From the cell containing the given text, extract its center point as [X, Y] coordinate. 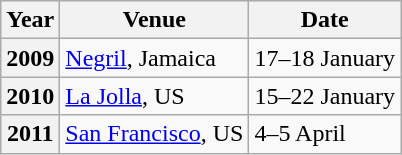
Negril, Jamaica [154, 58]
2010 [30, 96]
Venue [154, 20]
2011 [30, 134]
17–18 January [325, 58]
Year [30, 20]
4–5 April [325, 134]
2009 [30, 58]
Date [325, 20]
15–22 January [325, 96]
San Francisco, US [154, 134]
La Jolla, US [154, 96]
